Pinpoint the cell where the given text exists, returning its [x, y] midpoint coordinate. 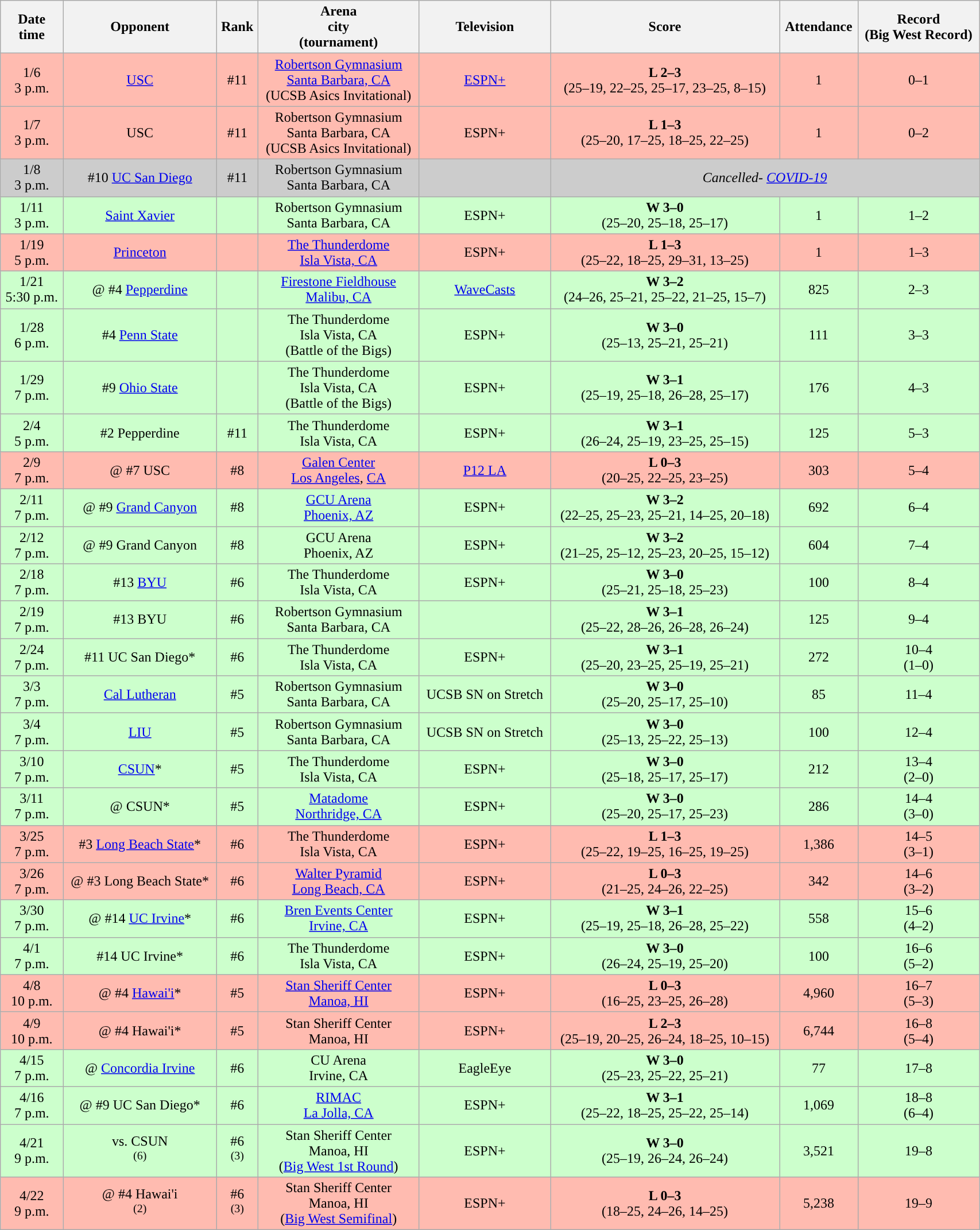
8–4 [919, 582]
4–3 [919, 388]
825 [819, 289]
2/187 p.m. [32, 582]
604 [819, 544]
Opponent [140, 27]
L 2–3(25–19, 22–25, 25–17, 23–25, 8–15) [665, 80]
1/215:30 p.m. [32, 289]
Record(Big West Record) [919, 27]
W 3–1(25–19, 25–18, 26–28, 25–17) [665, 388]
W 3–1(25–22, 28–26, 26–28, 26–24) [665, 620]
1/286 p.m. [32, 335]
6,744 [819, 1030]
111 [819, 335]
Saint Xavier [140, 215]
16–6 (5–2) [919, 956]
Television [485, 27]
@ #4 Pepperdine [140, 289]
EagleEye [485, 1068]
#4 Penn State [140, 335]
3/47 p.m. [32, 732]
W 3–0(25–19, 26–24, 26–24) [665, 1151]
#9 Ohio State [140, 388]
11–4 [919, 695]
Attendance [819, 27]
1/297 p.m. [32, 388]
Princeton [140, 253]
303 [819, 470]
0–1 [919, 80]
18–8(6–4) [919, 1105]
1,069 [819, 1105]
3/37 p.m. [32, 695]
16–7 (5–3) [919, 993]
5,238 [819, 1204]
W 3–1(25–22, 18–25, 25–22, 25–14) [665, 1105]
CU ArenaIrvine, CA [339, 1068]
Bren Events CenterIrvine, CA [339, 919]
L 2–3(25–19, 20–25, 26–24, 18–25, 10–15) [665, 1030]
W 3–1(26–24, 25–19, 23–25, 25–15) [665, 433]
W 3–0(26–24, 25–19, 25–20) [665, 956]
2/197 p.m. [32, 620]
L 1–3(25–20, 17–25, 18–25, 22–25) [665, 133]
@ #4 Hawai'i (2) [140, 1204]
14–5 (3–1) [919, 844]
2/117 p.m. [32, 508]
Stan Sheriff CenterManoa, HI(Big West Semifinal) [339, 1204]
L 0–3(18–25, 24–26, 14–25) [665, 1204]
15–6(4–2) [919, 919]
4/910 p.m. [32, 1030]
12–4 [919, 732]
W 3–0(25–13, 25–22, 25–13) [665, 732]
#11 UC San Diego* [140, 657]
19–9 [919, 1204]
L 0–3(21–25, 24–26, 22–25) [665, 881]
#2 Pepperdine [140, 433]
@ CSUN* [140, 806]
16–8(5–4) [919, 1030]
2/127 p.m. [32, 544]
4/219 p.m. [32, 1151]
WaveCasts [485, 289]
2/45 p.m. [32, 433]
3,521 [819, 1151]
#14 UC Irvine* [140, 956]
10–4(1–0) [919, 657]
2–3 [919, 289]
P12 LA [485, 470]
Stan Sheriff CenterManoa, HI(Big West 1st Round) [339, 1151]
1–3 [919, 253]
4/167 p.m. [32, 1105]
W 3–0(25–21, 25–18, 25–23) [665, 582]
RIMACLa Jolla, CA [339, 1105]
4/17 p.m. [32, 956]
3/117 p.m. [32, 806]
L 1–3(25–22, 18–25, 29–31, 13–25) [665, 253]
W 3–2(24–26, 25–21, 25–22, 21–25, 15–7) [665, 289]
MatadomeNorthridge, CA [339, 806]
1/195 p.m. [32, 253]
4,960 [819, 993]
Galen CenterLos Angeles, CA [339, 470]
L 0–3(20–25, 22–25, 23–25) [665, 470]
#10 UC San Diego [140, 178]
Walter PyramidLong Beach, CA [339, 881]
692 [819, 508]
@ #3 Long Beach State* [140, 881]
3/267 p.m. [32, 881]
7–4 [919, 544]
@ Concordia Irvine [140, 1068]
W 3–0(25–20, 25–18, 25–17) [665, 215]
W 3–1(25–19, 25–18, 26–28, 25–22) [665, 919]
286 [819, 806]
L 1–3(25–22, 19–25, 16–25, 19–25) [665, 844]
1/113 p.m. [32, 215]
9–4 [919, 620]
W 3–0(25–18, 25–17, 25–17) [665, 769]
4/229 p.m. [32, 1204]
4/157 p.m. [32, 1068]
5–3 [919, 433]
Cancelled- COVID-19 [765, 178]
3–3 [919, 335]
1/73 p.m. [32, 133]
W 3–2(22–25, 25–23, 25–21, 14–25, 20–18) [665, 508]
14–6(3–2) [919, 881]
@ #14 UC Irvine* [140, 919]
Cal Lutheran [140, 695]
W 3–0(25–13, 25–21, 25–21) [665, 335]
1–2 [919, 215]
Arenacity(tournament) [339, 27]
17–8 [919, 1068]
vs. CSUN (6) [140, 1151]
Rank [238, 27]
Firestone FieldhouseMalibu, CA [339, 289]
77 [819, 1068]
212 [819, 769]
W 3–2(21–25, 25–12, 25–23, 20–25, 15–12) [665, 544]
558 [819, 919]
1/83 p.m. [32, 178]
W 3–0(25–20, 25–17, 25–10) [665, 695]
CSUN* [140, 769]
3/257 p.m. [32, 844]
W 3–0(25–20, 25–17, 25–23) [665, 806]
W 3–1(25–20, 23–25, 25–19, 25–21) [665, 657]
@ #9 UC San Diego* [140, 1105]
3/107 p.m. [32, 769]
5–4 [919, 470]
342 [819, 881]
@ #7 USC [140, 470]
L 0–3(16–25, 23–25, 26–28) [665, 993]
85 [819, 695]
W 3–0(25–23, 25–22, 25–21) [665, 1068]
2/97 p.m. [32, 470]
LIU [140, 732]
Datetime [32, 27]
19–8 [919, 1151]
176 [819, 388]
2/247 p.m. [32, 657]
3/307 p.m. [32, 919]
14–4(3–0) [919, 806]
1,386 [819, 844]
1/63 p.m. [32, 80]
4/810 p.m. [32, 993]
#3 Long Beach State* [140, 844]
0–2 [919, 133]
Score [665, 27]
272 [819, 657]
6–4 [919, 508]
13–4(2–0) [919, 769]
